Return the (X, Y) coordinate for the center point of the cell that contains the specified text.  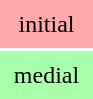
initial (46, 24)
medial (46, 75)
